Return the [X, Y] coordinate for the center point of the cell that contains the specified text.  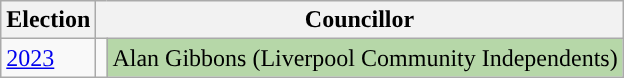
Election [48, 20]
2023 [48, 58]
Councillor [360, 20]
Alan Gibbons (Liverpool Community Independents) [365, 58]
